From the cell containing the given text, extract its center point as (X, Y) coordinate. 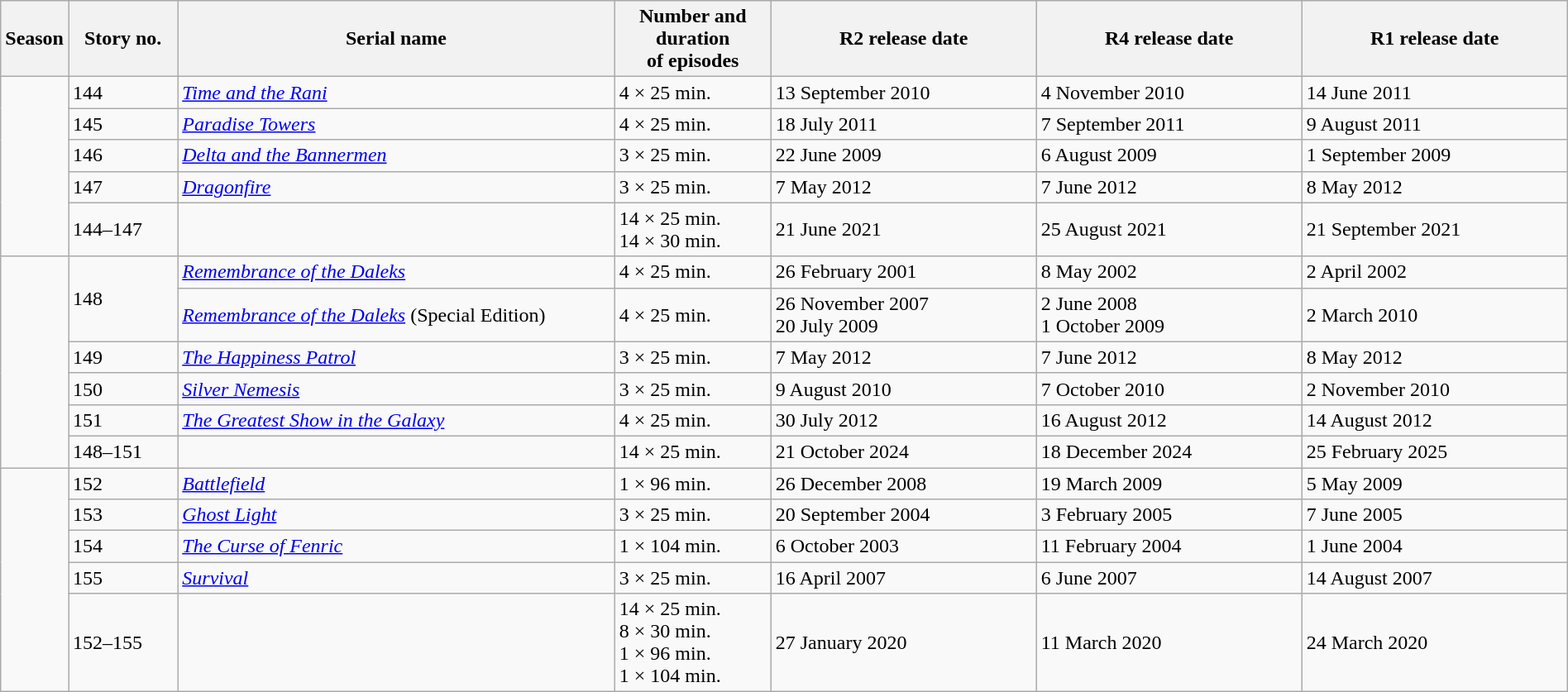
7 June 2005 (1434, 515)
146 (122, 155)
153 (122, 515)
25 August 2021 (1169, 230)
152–155 (122, 643)
Survival (396, 578)
Remembrance of the Daleks (Special Edition) (396, 314)
1 × 104 min. (693, 546)
148 (122, 299)
R1 release date (1434, 39)
148–151 (122, 451)
27 January 2020 (903, 643)
155 (122, 578)
145 (122, 124)
The Happiness Patrol (396, 357)
149 (122, 357)
9 August 2011 (1434, 124)
21 June 2021 (903, 230)
26 February 2001 (903, 272)
R2 release date (903, 39)
147 (122, 187)
1 September 2009 (1434, 155)
13 September 2010 (903, 93)
3 February 2005 (1169, 515)
Paradise Towers (396, 124)
144–147 (122, 230)
Season (35, 39)
Story no. (122, 39)
Serial name (396, 39)
7 October 2010 (1169, 389)
4 November 2010 (1169, 93)
25 February 2025 (1434, 451)
Remembrance of the Daleks (396, 272)
152 (122, 484)
The Greatest Show in the Galaxy (396, 420)
26 November 200720 July 2009 (903, 314)
144 (122, 93)
14 August 2007 (1434, 578)
9 August 2010 (903, 389)
Ghost Light (396, 515)
6 October 2003 (903, 546)
6 June 2007 (1169, 578)
151 (122, 420)
The Curse of Fenric (396, 546)
14 August 2012 (1434, 420)
14 × 25 min. (693, 451)
14 × 25 min.14 × 30 min. (693, 230)
14 June 2011 (1434, 93)
Battlefield (396, 484)
Silver Nemesis (396, 389)
Dragonfire (396, 187)
16 April 2007 (903, 578)
20 September 2004 (903, 515)
16 August 2012 (1169, 420)
2 March 2010 (1434, 314)
2 November 2010 (1434, 389)
7 September 2011 (1169, 124)
5 May 2009 (1434, 484)
6 August 2009 (1169, 155)
Time and the Rani (396, 93)
14 × 25 min.8 × 30 min.1 × 96 min.1 × 104 min. (693, 643)
19 March 2009 (1169, 484)
2 June 20081 October 2009 (1169, 314)
R4 release date (1169, 39)
21 October 2024 (903, 451)
154 (122, 546)
Delta and the Bannermen (396, 155)
Number and durationof episodes (693, 39)
8 May 2002 (1169, 272)
2 April 2002 (1434, 272)
11 February 2004 (1169, 546)
22 June 2009 (903, 155)
18 December 2024 (1169, 451)
26 December 2008 (903, 484)
24 March 2020 (1434, 643)
21 September 2021 (1434, 230)
150 (122, 389)
18 July 2011 (903, 124)
11 March 2020 (1169, 643)
1 June 2004 (1434, 546)
1 × 96 min. (693, 484)
30 July 2012 (903, 420)
